Extract the (x, y) coordinate from the center of the cell holding the provided text.  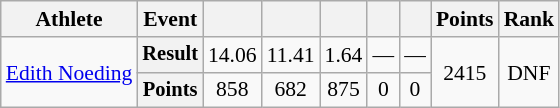
875 (344, 90)
682 (291, 90)
DNF (530, 72)
Edith Noeding (70, 72)
Event (170, 19)
1.64 (344, 55)
11.41 (291, 55)
14.06 (232, 55)
Result (170, 55)
2415 (465, 72)
Athlete (70, 19)
Rank (530, 19)
858 (232, 90)
